Determine the [X, Y] coordinate at the center of the cell enclosing the given text.  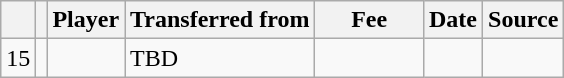
Date [452, 20]
Fee [370, 20]
Source [524, 20]
15 [18, 58]
Player [86, 20]
Transferred from [220, 20]
TBD [220, 58]
